Search for the cell housing the specified text and yield its [x, y] center coordinate. 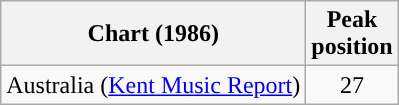
Peakposition [352, 34]
27 [352, 85]
Australia (Kent Music Report) [154, 85]
Chart (1986) [154, 34]
